Scan for the cell matching the given text and deliver its [x, y] coordinate at center. 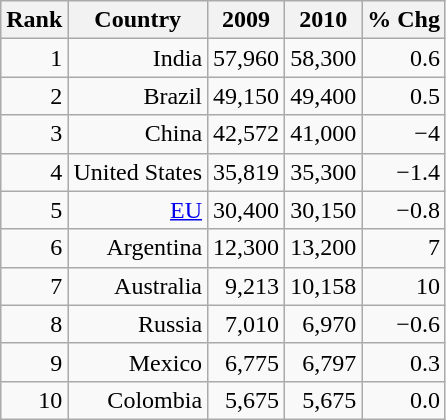
6,797 [324, 362]
Colombia [138, 400]
42,572 [246, 134]
6,970 [324, 324]
Mexico [138, 362]
41,000 [324, 134]
Brazil [138, 96]
Russia [138, 324]
−1.4 [404, 172]
Australia [138, 286]
% Chg [404, 20]
9,213 [246, 286]
58,300 [324, 58]
2 [34, 96]
0.3 [404, 362]
3 [34, 134]
49,150 [246, 96]
9 [34, 362]
2010 [324, 20]
5 [34, 210]
−0.6 [404, 324]
49,400 [324, 96]
7,010 [246, 324]
Argentina [138, 248]
4 [34, 172]
57,960 [246, 58]
2009 [246, 20]
India [138, 58]
35,300 [324, 172]
30,150 [324, 210]
1 [34, 58]
China [138, 134]
35,819 [246, 172]
Country [138, 20]
13,200 [324, 248]
−4 [404, 134]
12,300 [246, 248]
6,775 [246, 362]
−0.8 [404, 210]
EU [138, 210]
6 [34, 248]
30,400 [246, 210]
10,158 [324, 286]
0.0 [404, 400]
0.6 [404, 58]
United States [138, 172]
0.5 [404, 96]
8 [34, 324]
Rank [34, 20]
